Detect which cell encompasses the target text, then output its (X, Y) center coordinate. 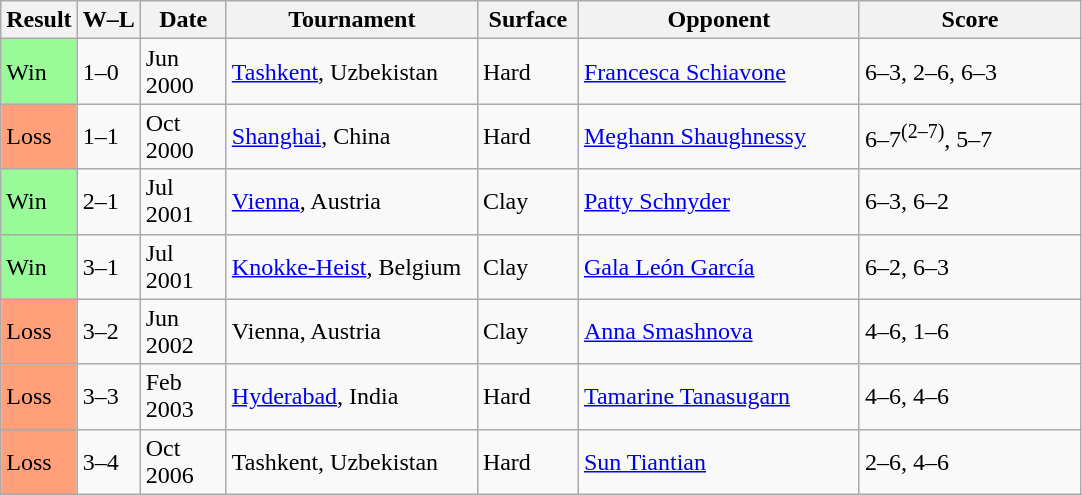
Patty Schnyder (718, 202)
3–1 (108, 266)
6–3, 6–2 (970, 202)
Feb 2003 (183, 396)
Hyderabad, India (352, 396)
6–3, 2–6, 6–3 (970, 72)
Jun 2002 (183, 332)
Meghann Shaughnessy (718, 136)
4–6, 4–6 (970, 396)
Francesca Schiavone (718, 72)
Gala León García (718, 266)
Tamarine Tanasugarn (718, 396)
Opponent (718, 20)
3–2 (108, 332)
Tournament (352, 20)
6–7(2–7), 5–7 (970, 136)
W–L (108, 20)
1–1 (108, 136)
Score (970, 20)
3–4 (108, 462)
Knokke-Heist, Belgium (352, 266)
Surface (528, 20)
Oct 2006 (183, 462)
1–0 (108, 72)
2–1 (108, 202)
Jun 2000 (183, 72)
Shanghai, China (352, 136)
4–6, 1–6 (970, 332)
3–3 (108, 396)
Sun Tiantian (718, 462)
Result (39, 20)
Anna Smashnova (718, 332)
6–2, 6–3 (970, 266)
Date (183, 20)
Oct 2000 (183, 136)
2–6, 4–6 (970, 462)
